Scan for the cell matching the given text and deliver its [X, Y] coordinate at center. 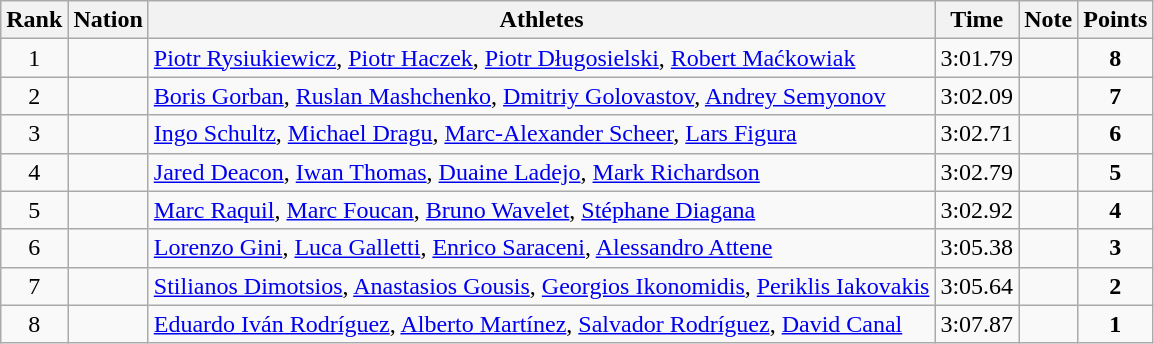
3:07.87 [977, 324]
3:02.92 [977, 210]
Jared Deacon, Iwan Thomas, Duaine Ladejo, Mark Richardson [542, 172]
Lorenzo Gini, Luca Galletti, Enrico Saraceni, Alessandro Attene [542, 248]
Rank [34, 20]
3:02.71 [977, 134]
Note [1048, 20]
Time [977, 20]
Eduardo Iván Rodríguez, Alberto Martínez, Salvador Rodríguez, David Canal [542, 324]
Piotr Rysiukiewicz, Piotr Haczek, Piotr Długosielski, Robert Maćkowiak [542, 58]
Stilianos Dimotsios, Anastasios Gousis, Georgios Ikonomidis, Periklis Iakovakis [542, 286]
3:02.79 [977, 172]
Points [1116, 20]
Nation [108, 20]
3:05.64 [977, 286]
Ingo Schultz, Michael Dragu, Marc-Alexander Scheer, Lars Figura [542, 134]
Boris Gorban, Ruslan Mashchenko, Dmitriy Golovastov, Andrey Semyonov [542, 96]
Marc Raquil, Marc Foucan, Bruno Wavelet, Stéphane Diagana [542, 210]
3:01.79 [977, 58]
3:05.38 [977, 248]
Athletes [542, 20]
3:02.09 [977, 96]
